Pinpoint the cell where the given text exists, returning its [x, y] midpoint coordinate. 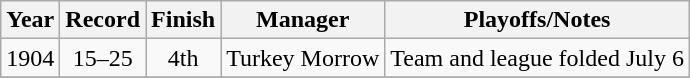
Playoffs/Notes [538, 20]
4th [184, 58]
Year [30, 20]
Manager [303, 20]
Finish [184, 20]
Turkey Morrow [303, 58]
1904 [30, 58]
15–25 [103, 58]
Team and league folded July 6 [538, 58]
Record [103, 20]
